Extract the [x, y] coordinate from the center of the cell holding the provided text.  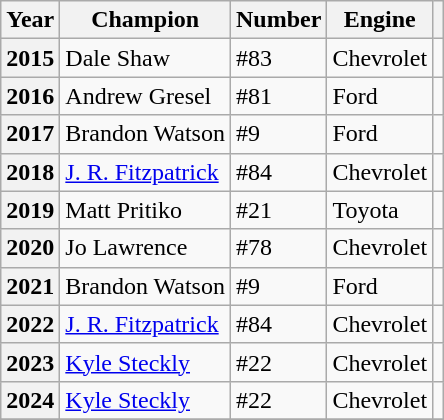
Dale Shaw [146, 58]
2019 [30, 210]
Jo Lawrence [146, 248]
2018 [30, 172]
2016 [30, 96]
Number [278, 20]
Year [30, 20]
Engine [380, 20]
#78 [278, 248]
2015 [30, 58]
#83 [278, 58]
Champion [146, 20]
2017 [30, 134]
#21 [278, 210]
Matt Pritiko [146, 210]
2023 [30, 362]
Toyota [380, 210]
#81 [278, 96]
2021 [30, 286]
Andrew Gresel [146, 96]
2022 [30, 324]
2024 [30, 400]
2020 [30, 248]
